Find where the given text appears and provide that cell's center as (x, y) coordinate. 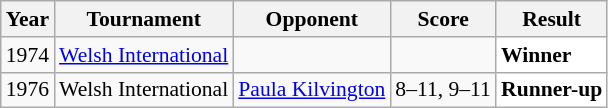
Runner-up (552, 90)
1976 (28, 90)
Year (28, 19)
Opponent (312, 19)
Score (443, 19)
Paula Kilvington (312, 90)
Winner (552, 55)
8–11, 9–11 (443, 90)
Tournament (144, 19)
Result (552, 19)
1974 (28, 55)
